Identify which cell holds the provided text, then report its [X, Y] central coordinate. 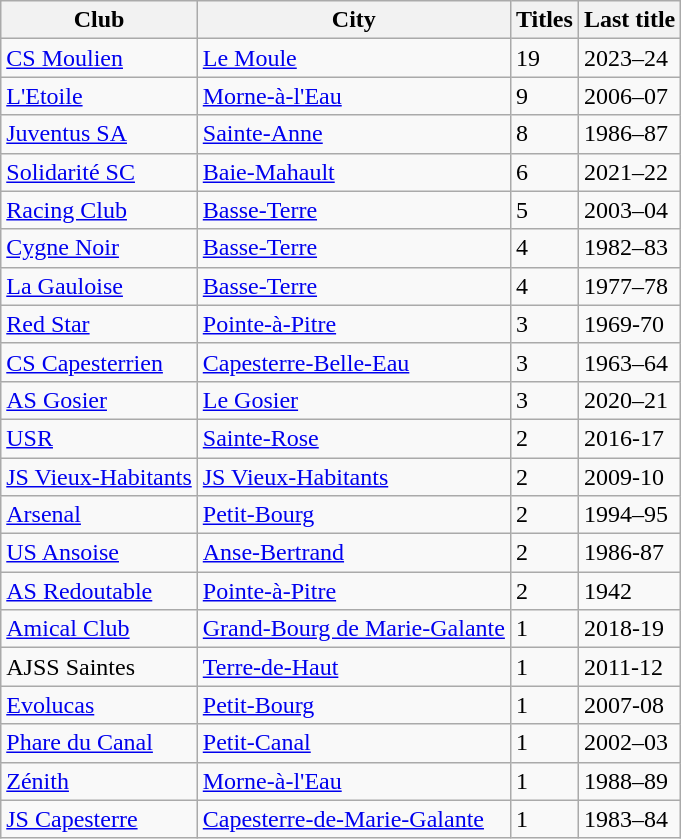
AJSS Saintes [99, 667]
Sainte-Rose [354, 438]
JS Capesterre [99, 819]
Arsenal [99, 515]
Club [99, 20]
1963–64 [629, 362]
2023–24 [629, 58]
8 [544, 134]
1969-70 [629, 324]
US Ansoise [99, 553]
AS Redoutable [99, 591]
Terre-de-Haut [354, 667]
L'Etoile [99, 96]
Le Moule [354, 58]
AS Gosier [99, 400]
1942 [629, 591]
USR [99, 438]
Baie-Mahault [354, 172]
19 [544, 58]
Red Star [99, 324]
2016-17 [629, 438]
CS Capesterrien [99, 362]
1982–83 [629, 248]
Capesterre-de-Marie-Galante [354, 819]
Le Gosier [354, 400]
La Gauloise [99, 286]
2009-10 [629, 477]
Cygne Noir [99, 248]
Last title [629, 20]
CS Moulien [99, 58]
Anse-Bertrand [354, 553]
Evolucas [99, 705]
1977–78 [629, 286]
2011-12 [629, 667]
1986–87 [629, 134]
2003–04 [629, 210]
1986-87 [629, 553]
Petit-Canal [354, 743]
Juventus SA [99, 134]
Sainte-Anne [354, 134]
Zénith [99, 781]
2020–21 [629, 400]
Capesterre-Belle-Eau [354, 362]
9 [544, 96]
2007-08 [629, 705]
Titles [544, 20]
1994–95 [629, 515]
5 [544, 210]
2021–22 [629, 172]
Racing Club [99, 210]
City [354, 20]
2006–07 [629, 96]
2002–03 [629, 743]
2018-19 [629, 629]
Grand-Bourg de Marie-Galante [354, 629]
Amical Club [99, 629]
1988–89 [629, 781]
1983–84 [629, 819]
Phare du Canal [99, 743]
Solidarité SC [99, 172]
6 [544, 172]
